Detect which cell encompasses the target text, then output its (X, Y) center coordinate. 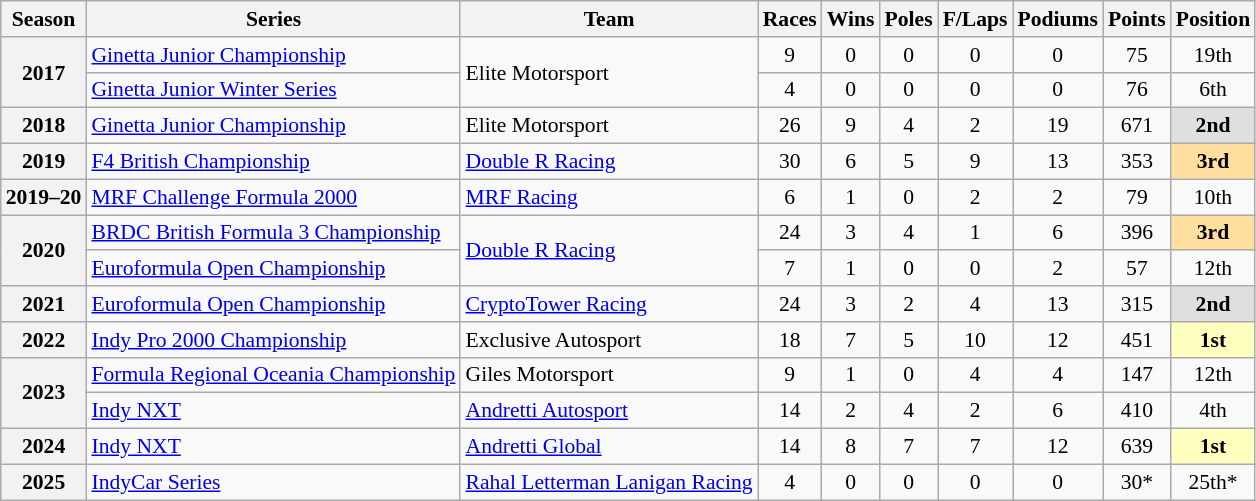
451 (1137, 340)
639 (1137, 447)
2025 (44, 482)
Wins (851, 19)
Position (1213, 19)
Indy Pro 2000 Championship (273, 340)
396 (1137, 233)
IndyCar Series (273, 482)
2020 (44, 250)
671 (1137, 126)
MRF Challenge Formula 2000 (273, 197)
Points (1137, 19)
BRDC British Formula 3 Championship (273, 233)
2019 (44, 162)
Poles (909, 19)
MRF Racing (608, 197)
147 (1137, 375)
Ginetta Junior Winter Series (273, 90)
CryptoTower Racing (608, 304)
Podiums (1058, 19)
2018 (44, 126)
Team (608, 19)
57 (1137, 269)
Andretti Autosport (608, 411)
18 (790, 340)
25th* (1213, 482)
8 (851, 447)
Formula Regional Oceania Championship (273, 375)
10th (1213, 197)
2022 (44, 340)
353 (1137, 162)
6th (1213, 90)
Season (44, 19)
26 (790, 126)
410 (1137, 411)
2021 (44, 304)
315 (1137, 304)
2019–20 (44, 197)
Series (273, 19)
2017 (44, 72)
Exclusive Autosport (608, 340)
76 (1137, 90)
30 (790, 162)
Rahal Letterman Lanigan Racing (608, 482)
Giles Motorsport (608, 375)
30* (1137, 482)
10 (976, 340)
F/Laps (976, 19)
F4 British Championship (273, 162)
Races (790, 19)
79 (1137, 197)
19 (1058, 126)
2024 (44, 447)
4th (1213, 411)
2023 (44, 392)
75 (1137, 55)
Andretti Global (608, 447)
19th (1213, 55)
